Return [X, Y] of the center of cell containing provided text 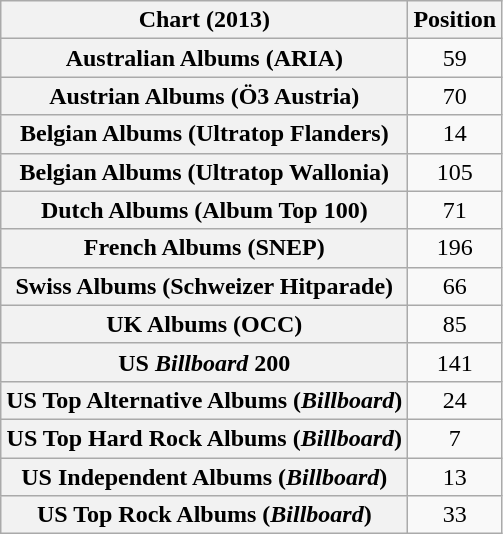
33 [455, 515]
Belgian Albums (Ultratop Wallonia) [204, 172]
196 [455, 248]
14 [455, 134]
7 [455, 438]
24 [455, 400]
Chart (2013) [204, 20]
Swiss Albums (Schweizer Hitparade) [204, 286]
US Top Hard Rock Albums (Billboard) [204, 438]
141 [455, 362]
105 [455, 172]
US Top Alternative Albums (Billboard) [204, 400]
Austrian Albums (Ö3 Austria) [204, 96]
US Independent Albums (Billboard) [204, 477]
70 [455, 96]
French Albums (SNEP) [204, 248]
US Billboard 200 [204, 362]
71 [455, 210]
Position [455, 20]
13 [455, 477]
85 [455, 324]
66 [455, 286]
Australian Albums (ARIA) [204, 58]
Dutch Albums (Album Top 100) [204, 210]
Belgian Albums (Ultratop Flanders) [204, 134]
US Top Rock Albums (Billboard) [204, 515]
UK Albums (OCC) [204, 324]
59 [455, 58]
